Find where the given text appears and provide that cell's center as [x, y] coordinate. 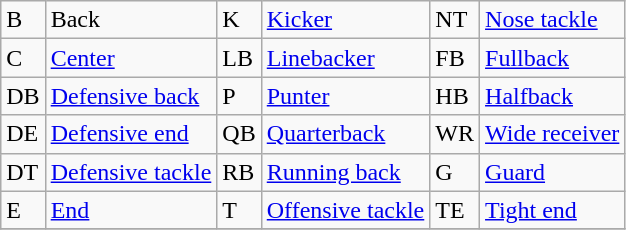
Nose tackle [552, 20]
Fullback [552, 58]
Guard [552, 172]
Back [131, 20]
Running back [346, 172]
C [23, 58]
Offensive tackle [346, 210]
Defensive tackle [131, 172]
WR [455, 134]
RB [239, 172]
End [131, 210]
Punter [346, 96]
B [23, 20]
LB [239, 58]
Halfback [552, 96]
DB [23, 96]
Center [131, 58]
Defensive back [131, 96]
Tight end [552, 210]
Quarterback [346, 134]
P [239, 96]
Wide receiver [552, 134]
DT [23, 172]
QB [239, 134]
DE [23, 134]
Kicker [346, 20]
G [455, 172]
E [23, 210]
NT [455, 20]
Defensive end [131, 134]
K [239, 20]
Linebacker [346, 58]
T [239, 210]
HB [455, 96]
FB [455, 58]
TE [455, 210]
